Identify which cell holds the provided text, then report its (x, y) central coordinate. 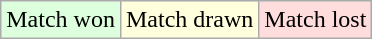
Match won (61, 20)
Match drawn (189, 20)
Match lost (316, 20)
